Detect which cell encompasses the target text, then output its (x, y) center coordinate. 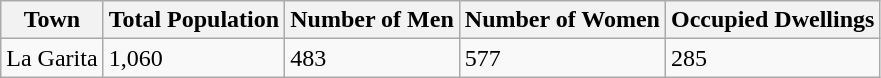
Number of Women (562, 20)
483 (372, 58)
Occupied Dwellings (772, 20)
577 (562, 58)
285 (772, 58)
La Garita (52, 58)
Total Population (194, 20)
Town (52, 20)
1,060 (194, 58)
Number of Men (372, 20)
